Provide the [X, Y] coordinate of the cell's center where the given text is located.  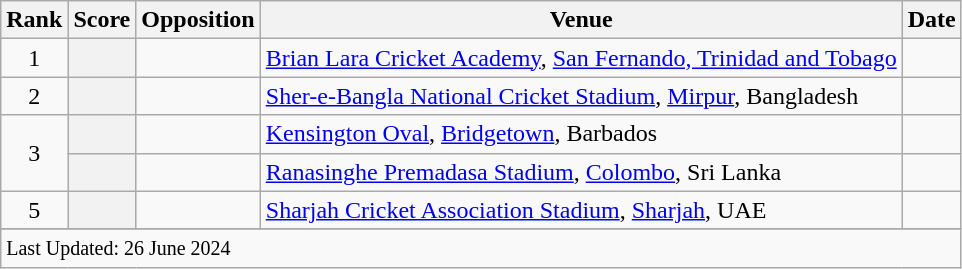
Date [932, 20]
Kensington Oval, Bridgetown, Barbados [581, 134]
Brian Lara Cricket Academy, San Fernando, Trinidad and Tobago [581, 58]
Sher-e-Bangla National Cricket Stadium, Mirpur, Bangladesh [581, 96]
Last Updated: 26 June 2024 [481, 248]
5 [34, 210]
Rank [34, 20]
Venue [581, 20]
2 [34, 96]
Sharjah Cricket Association Stadium, Sharjah, UAE [581, 210]
Opposition [198, 20]
1 [34, 58]
3 [34, 153]
Score [102, 20]
Ranasinghe Premadasa Stadium, Colombo, Sri Lanka [581, 172]
